Determine the [x, y] coordinate at the center of the cell enclosing the given text.  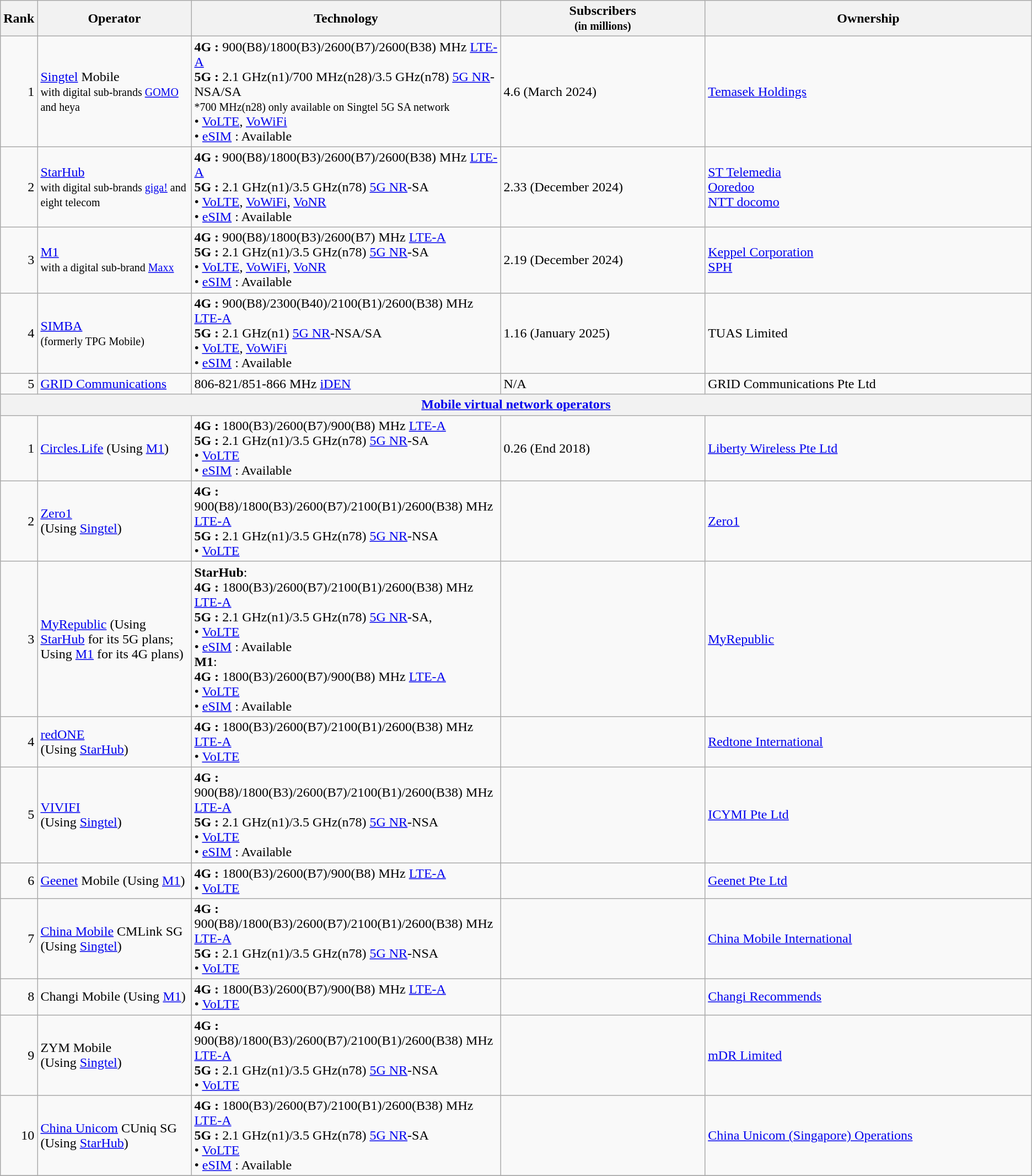
China Mobile International [869, 939]
ST TelemediaOoredooNTT docomo [869, 187]
Redtone International [869, 742]
Zero1(Using Singtel) [115, 521]
10 [19, 1136]
Changi Mobile (Using M1) [115, 997]
SIMBA (formerly TPG Mobile) [115, 333]
4G : 900(B8)/1800(B3)/2600(B7)/2600(B38) MHz LTE-A5G : 2.1 GHz(n1)/3.5 GHz(n78) 5G NR-SA• VoLTE, VoWiFi, VoNR• eSIM : Available [346, 187]
Circles.Life (Using M1) [115, 448]
Operator [115, 19]
mDR Limited [869, 1055]
Keppel CorporationSPH [869, 260]
0.26 (End 2018) [603, 448]
4G : 900(B8)/1800(B3)/2600(B7) MHz LTE-A5G : 2.1 GHz(n1)/3.5 GHz(n78) 5G NR-SA• VoLTE, VoWiFi, VoNR• eSIM : Available [346, 260]
ZYM Mobile(Using Singtel) [115, 1055]
4G : 900(B8)/2300(B40)/2100(B1)/2600(B38) MHz LTE-A5G : 2.1 GHz(n1) 5G NR-NSA/SA • VoLTE, VoWiFi• eSIM : Available [346, 333]
redONE(Using StarHub) [115, 742]
China Mobile CMLink SG (Using Singtel) [115, 939]
ICYMI Pte Ltd [869, 815]
8 [19, 997]
Ownership [869, 19]
N/A [603, 384]
4.6 (March 2024) [603, 92]
806-821/851-866 MHz iDEN [346, 384]
4G : 1800(B3)/2600(B7)/2100(B1)/2600(B38) MHz LTE-A5G : 2.1 GHz(n1)/3.5 GHz(n78) 5G NR-SA• VoLTE• eSIM : Available [346, 1136]
Rank [19, 19]
Temasek Holdings [869, 92]
Zero1 [869, 521]
M1with a digital sub-brand Maxx [115, 260]
Technology [346, 19]
GRID Communications [115, 384]
China Unicom CUniq SG(Using StarHub) [115, 1136]
Liberty Wireless Pte Ltd [869, 448]
2.19 (December 2024) [603, 260]
Mobile virtual network operators [516, 405]
6 [19, 880]
9 [19, 1055]
Geenet Mobile (Using M1) [115, 880]
Subscribers(in millions) [603, 19]
MyRepublic (Using StarHub for its 5G plans; Using M1 for its 4G plans) [115, 638]
TUAS Limited [869, 333]
MyRepublic [869, 638]
7 [19, 939]
4G : 1800(B3)/2600(B7)/900(B8) MHz LTE-A5G : 2.1 GHz(n1)/3.5 GHz(n78) 5G NR-SA• VoLTE• eSIM : Available [346, 448]
Singtel Mobile with digital sub-brands GOMO and heya [115, 92]
Changi Recommends [869, 997]
1.16 (January 2025) [603, 333]
4G : 900(B8)/1800(B3)/2600(B7)/2100(B1)/2600(B38) MHz LTE-A5G : 2.1 GHz(n1)/3.5 GHz(n78) 5G NR-NSA• VoLTE• eSIM : Available [346, 815]
4G : 1800(B3)/2600(B7)/2100(B1)/2600(B38) MHz LTE-A• VoLTE [346, 742]
GRID Communications Pte Ltd [869, 384]
StarHub with digital sub-brands giga! and eight telecom [115, 187]
VIVIFI(Using Singtel) [115, 815]
China Unicom (Singapore) Operations [869, 1136]
2.33 (December 2024) [603, 187]
Geenet Pte Ltd [869, 880]
